Scan for the cell matching the given text and deliver its (X, Y) coordinate at center. 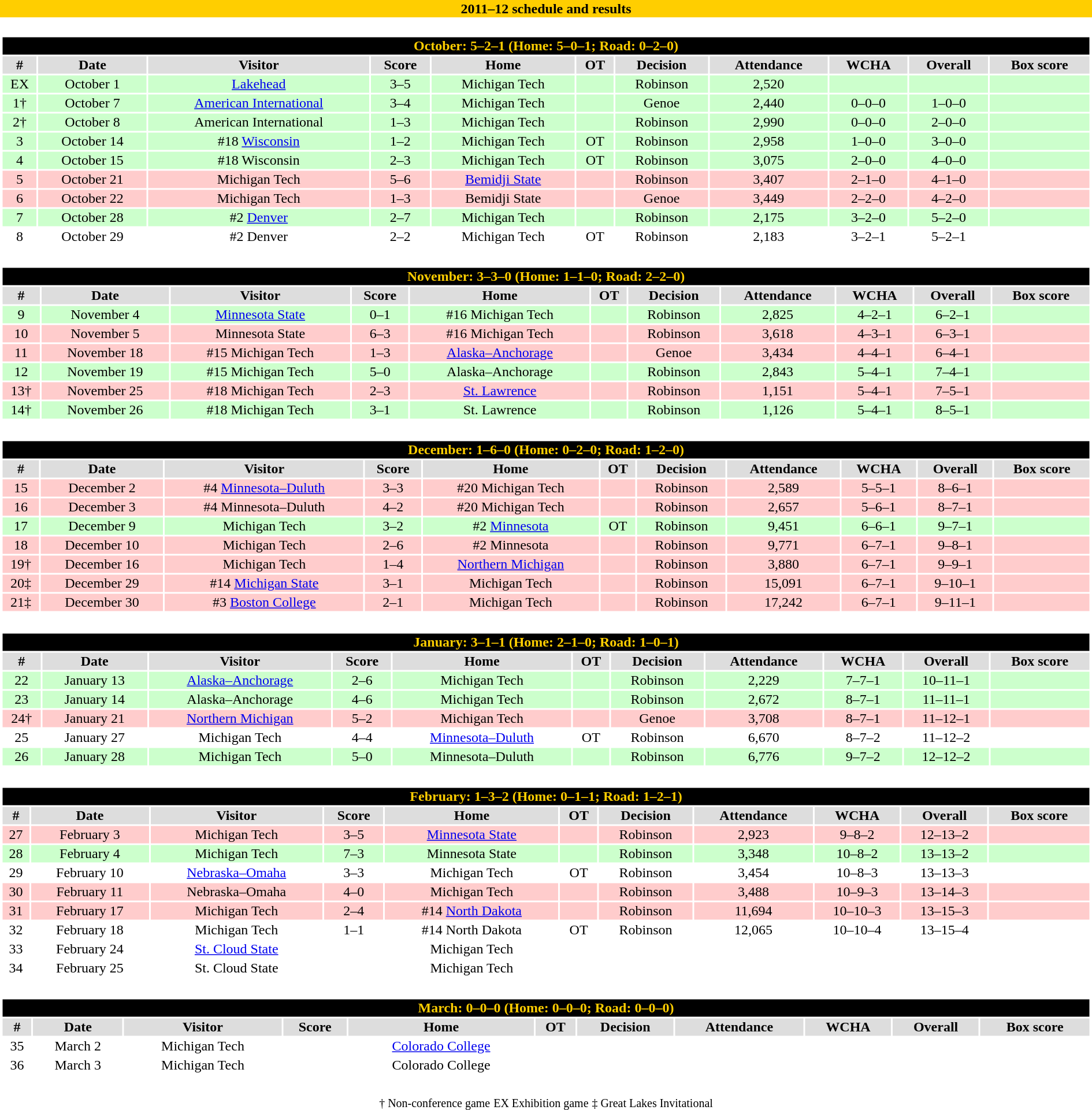
36 (17, 1065)
February 3 (90, 835)
12–13–2 (945, 835)
13–15–4 (945, 930)
17,242 (783, 603)
February 10 (90, 873)
3,618 (778, 333)
9,451 (783, 526)
10–10–4 (857, 930)
Lakehead (259, 84)
3,488 (753, 892)
December 2 (102, 488)
5–6 (400, 180)
15,091 (783, 583)
25 (21, 738)
4–0–0 (949, 160)
9 (21, 315)
#14 Michigan State (265, 583)
3,449 (769, 198)
24† (21, 718)
4–3–1 (875, 333)
October 14 (92, 142)
3–2–0 (868, 218)
October 21 (92, 180)
1–1 (354, 930)
2,672 (764, 700)
4–1–0 (949, 180)
2,843 (778, 372)
33 (16, 949)
34 (16, 968)
October 7 (92, 103)
31 (16, 911)
4–6 (362, 700)
8–5–1 (953, 410)
2,229 (764, 680)
10–8–2 (857, 853)
16 (21, 507)
7–3 (354, 853)
1–2 (400, 142)
12 (21, 372)
1–4 (393, 565)
3,434 (778, 353)
11–12–2 (946, 738)
November 19 (105, 372)
13–13–3 (945, 873)
5–6–1 (879, 507)
February 18 (90, 930)
4–0 (354, 892)
January 27 (95, 738)
January 28 (95, 756)
February 24 (90, 949)
9–10–1 (956, 583)
20‡ (21, 583)
1,126 (778, 410)
2–1–0 (868, 180)
2,589 (783, 488)
13† (21, 391)
2,923 (753, 835)
2,958 (769, 142)
2–4 (354, 911)
3,075 (769, 160)
10–11–1 (946, 680)
28 (16, 853)
9–9–1 (956, 565)
11,694 (753, 911)
18 (21, 545)
2,825 (778, 315)
November 26 (105, 410)
0–1 (380, 315)
November: 3–3–0 (Home: 1–1–0; Road: 2–2–0) (545, 277)
2,183 (769, 236)
29 (16, 873)
January 21 (95, 718)
2† (20, 122)
26 (21, 756)
10–10–3 (857, 911)
March 2 (77, 1046)
3–2 (393, 526)
10 (21, 333)
9–8–1 (956, 545)
19† (21, 565)
2,990 (769, 122)
22 (21, 680)
1,151 (778, 391)
11–11–1 (946, 700)
15 (21, 488)
9–7–1 (956, 526)
30 (16, 892)
March 3 (77, 1065)
4–4–1 (875, 353)
October 8 (92, 122)
9–11–1 (956, 603)
4–2 (393, 507)
13–15–3 (945, 911)
12–12–2 (946, 756)
17 (21, 526)
December 9 (102, 526)
October 29 (92, 236)
3 (20, 142)
January 14 (95, 700)
5–2–0 (949, 218)
35 (17, 1046)
October 1 (92, 84)
February 25 (90, 968)
March: 0–0–0 (Home: 0–0–0; Road: 0–0–0) (545, 1008)
6,776 (764, 756)
December: 1–6–0 (Home: 0–2–0; Road: 1–2–0) (545, 450)
9–7–2 (863, 756)
3–2–1 (868, 236)
3,407 (769, 180)
2–7 (400, 218)
6–3–1 (953, 333)
3–0–0 (949, 142)
3,454 (753, 873)
3–4 (400, 103)
5–2 (362, 718)
7 (20, 218)
2,520 (769, 84)
10–9–3 (857, 892)
23 (21, 700)
6 (20, 198)
January 13 (95, 680)
December 3 (102, 507)
December 10 (102, 545)
8–6–1 (956, 488)
2,440 (769, 103)
7–4–1 (953, 372)
5–5–1 (879, 488)
27 (16, 835)
6–3 (380, 333)
11 (21, 353)
6–2–1 (953, 315)
3,708 (764, 718)
October 28 (92, 218)
7–7–1 (863, 680)
9–8–2 (857, 835)
January: 3–1–1 (Home: 2–1–0; Road: 1–0–1) (545, 642)
1† (20, 103)
February: 1–3–2 (Home: 0–1–1; Road: 1–2–1) (545, 797)
5 (20, 180)
December 29 (102, 583)
December 16 (102, 565)
February 17 (90, 911)
21‡ (21, 603)
4–2–1 (875, 315)
2–2–0 (868, 198)
5–2–1 (949, 236)
EX (20, 84)
November 5 (105, 333)
3,880 (783, 565)
12,065 (753, 930)
13–14–3 (945, 892)
6–4–1 (953, 353)
2–1 (393, 603)
8–7–2 (863, 738)
February 11 (90, 892)
2,175 (769, 218)
9,771 (783, 545)
#3 Boston College (265, 603)
October 22 (92, 198)
4–4 (362, 738)
7–5–1 (953, 391)
11–12–1 (946, 718)
November 18 (105, 353)
December 30 (102, 603)
8 (20, 236)
February 4 (90, 853)
32 (16, 930)
3,348 (753, 853)
2–2 (400, 236)
6–6–1 (879, 526)
2,657 (783, 507)
November 4 (105, 315)
2011–12 schedule and results (546, 9)
4 (20, 160)
13–13–2 (945, 853)
November 25 (105, 391)
14† (21, 410)
6,670 (764, 738)
October: 5–2–1 (Home: 5–0–1; Road: 0–2–0) (545, 46)
10–8–3 (857, 873)
October 15 (92, 160)
4–2–0 (949, 198)
